Determine the [X, Y] coordinate at the center of the cell enclosing the given text.  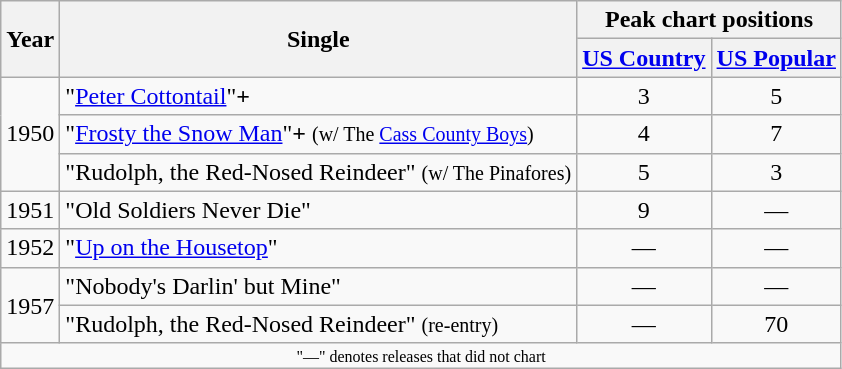
"Up on the Housetop" [318, 248]
4 [644, 134]
"—" denotes releases that did not chart [422, 355]
1952 [30, 248]
"Peter Cottontail"+ [318, 96]
"Frosty the Snow Man"+ (w/ The Cass County Boys) [318, 134]
Peak chart positions [710, 20]
9 [644, 210]
1951 [30, 210]
US Popular [776, 58]
US Country [644, 58]
"Rudolph, the Red-Nosed Reindeer" (re-entry) [318, 324]
"Nobody's Darlin' but Mine" [318, 286]
"Rudolph, the Red-Nosed Reindeer" (w/ The Pinafores) [318, 172]
Year [30, 39]
Single [318, 39]
1950 [30, 134]
70 [776, 324]
"Old Soldiers Never Die" [318, 210]
7 [776, 134]
1957 [30, 305]
